Detect which cell encompasses the target text, then output its (x, y) center coordinate. 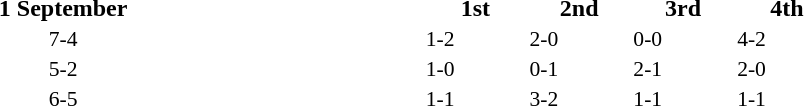
2-1 (683, 69)
1-2 (475, 39)
2-0 (579, 39)
1-0 (475, 69)
0-1 (579, 69)
0-0 (683, 39)
